Output the (X, Y) coordinate of the center of the cell containing the given text.  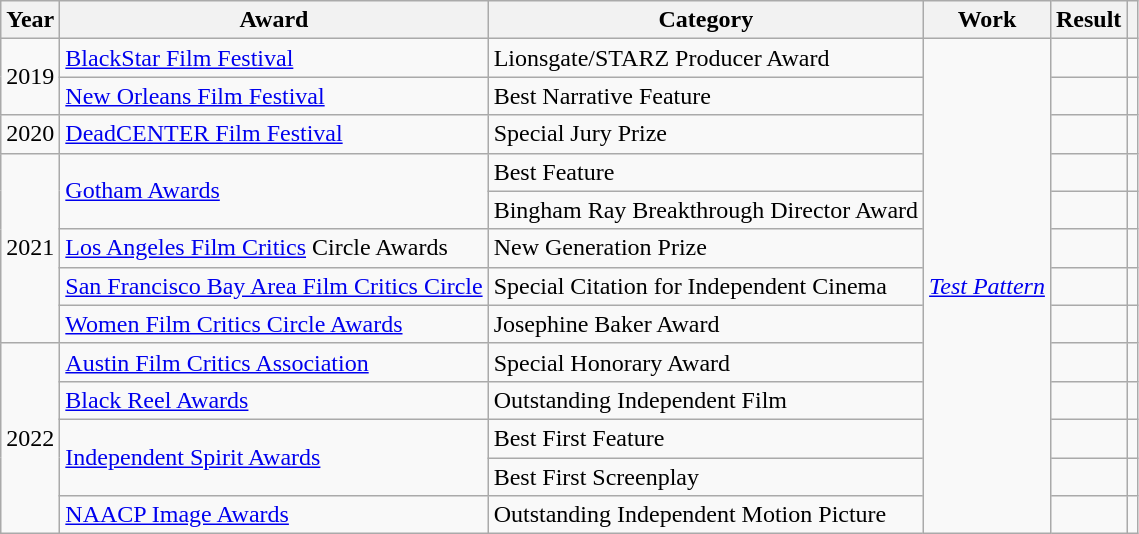
Lionsgate/STARZ Producer Award (706, 58)
Best First Screenplay (706, 477)
Bingham Ray Breakthrough Director Award (706, 210)
2019 (30, 77)
Outstanding Independent Motion Picture (706, 515)
DeadCENTER Film Festival (274, 134)
Award (274, 20)
2021 (30, 248)
Special Honorary Award (706, 362)
NAACP Image Awards (274, 515)
2020 (30, 134)
Best Feature (706, 172)
Test Pattern (988, 286)
Work (988, 20)
Best Narrative Feature (706, 96)
Independent Spirit Awards (274, 457)
Austin Film Critics Association (274, 362)
Best First Feature (706, 438)
Special Citation for Independent Cinema (706, 286)
New Generation Prize (706, 248)
New Orleans Film Festival (274, 96)
Special Jury Prize (706, 134)
2022 (30, 438)
Women Film Critics Circle Awards (274, 324)
Josephine Baker Award (706, 324)
Gotham Awards (274, 191)
Result (1088, 20)
San Francisco Bay Area Film Critics Circle (274, 286)
Year (30, 20)
BlackStar Film Festival (274, 58)
Outstanding Independent Film (706, 400)
Los Angeles Film Critics Circle Awards (274, 248)
Black Reel Awards (274, 400)
Category (706, 20)
